Capture the cell that displays the provided text and extract its (X, Y) central coordinate. 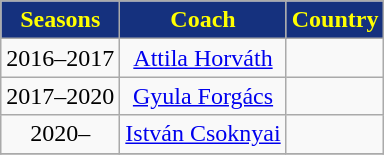
2016–2017 (60, 58)
Country (335, 20)
Gyula Forgács (203, 96)
Coach (203, 20)
2020– (60, 134)
Seasons (60, 20)
Attila Horváth (203, 58)
István Csoknyai (203, 134)
2017–2020 (60, 96)
